Extract the (x, y) coordinate from the center of the cell holding the provided text.  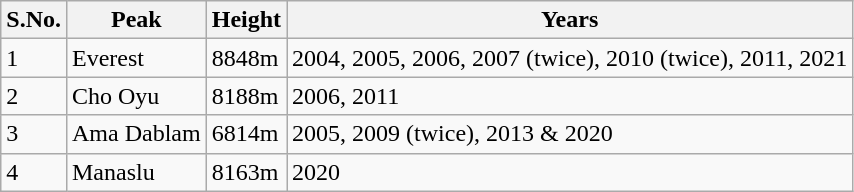
2020 (570, 172)
2006, 2011 (570, 96)
Peak (136, 20)
3 (34, 134)
Cho Oyu (136, 96)
Manaslu (136, 172)
Height (246, 20)
4 (34, 172)
Years (570, 20)
2004, 2005, 2006, 2007 (twice), 2010 (twice), 2011, 2021 (570, 58)
1 (34, 58)
8188m (246, 96)
2005, 2009 (twice), 2013 & 2020 (570, 134)
S.No. (34, 20)
6814m (246, 134)
2 (34, 96)
8163m (246, 172)
Ama Dablam (136, 134)
8848m (246, 58)
Everest (136, 58)
